Return (X, Y) of the center of cell containing provided text 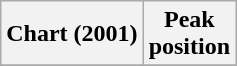
Chart (2001) (72, 34)
Peakposition (189, 34)
